Find where the given text appears and provide that cell's center as [x, y] coordinate. 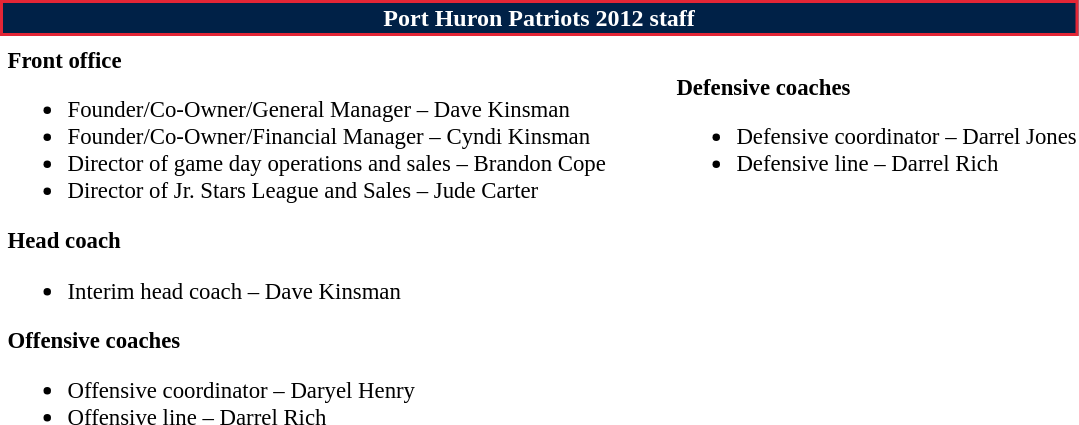
Port Huron Patriots 2012 staff [539, 18]
